Identify which cell holds the provided text, then report its [X, Y] central coordinate. 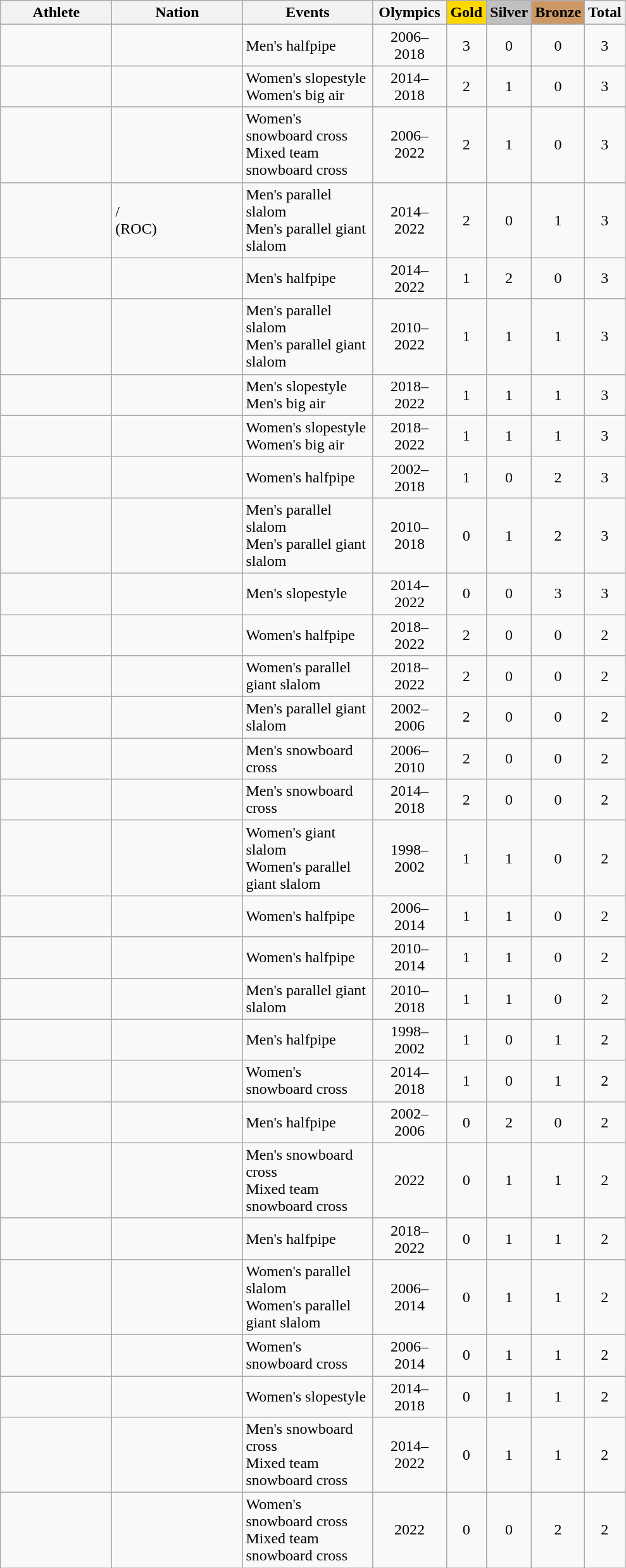
Nation [177, 13]
2010–2022 [410, 337]
2006–2010 [410, 758]
Olympics [410, 13]
Women's parallel slalomWomen's parallel giant slalom [308, 1296]
Total [605, 13]
2006–2022 [410, 144]
Silver [509, 13]
2010–2014 [410, 957]
2002–2018 [410, 477]
Men's slopestyle [308, 594]
Women's parallel giant slalom [308, 676]
Gold [466, 13]
2006–2018 [410, 46]
Men's slopestyleMen's big air [308, 395]
Athlete [56, 13]
/ (ROC) [177, 220]
Women's giant slalomWomen's parallel giant slalom [308, 858]
Bronze [558, 13]
Women's slopestyle [308, 1396]
Events [308, 13]
